Scan for the cell matching the given text and deliver its [x, y] coordinate at center. 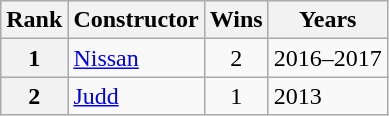
Wins [236, 20]
2013 [328, 96]
Constructor [136, 20]
2016–2017 [328, 58]
Rank [34, 20]
Judd [136, 96]
Nissan [136, 58]
Years [328, 20]
